Detect which cell encompasses the target text, then output its [x, y] center coordinate. 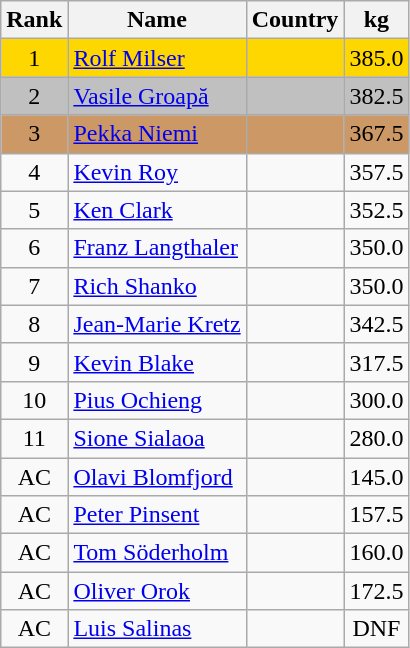
Jean-Marie Kretz [157, 324]
Peter Pinsent [157, 515]
Ken Clark [157, 210]
Rank [34, 20]
10 [34, 400]
385.0 [376, 58]
300.0 [376, 400]
6 [34, 248]
317.5 [376, 362]
1 [34, 58]
DNF [376, 629]
Sione Sialaoa [157, 438]
9 [34, 362]
Kevin Blake [157, 362]
Rolf Milser [157, 58]
7 [34, 286]
Oliver Orok [157, 591]
145.0 [376, 477]
Country [295, 20]
352.5 [376, 210]
4 [34, 172]
342.5 [376, 324]
Luis Salinas [157, 629]
Pekka Niemi [157, 134]
5 [34, 210]
367.5 [376, 134]
280.0 [376, 438]
Kevin Roy [157, 172]
kg [376, 20]
Pius Ochieng [157, 400]
160.0 [376, 553]
3 [34, 134]
157.5 [376, 515]
357.5 [376, 172]
2 [34, 96]
Tom Söderholm [157, 553]
8 [34, 324]
Franz Langthaler [157, 248]
172.5 [376, 591]
Name [157, 20]
Rich Shanko [157, 286]
11 [34, 438]
Olavi Blomfjord [157, 477]
382.5 [376, 96]
Vasile Groapă [157, 96]
